Return the (x, y) coordinate for the center point of the cell that contains the specified text.  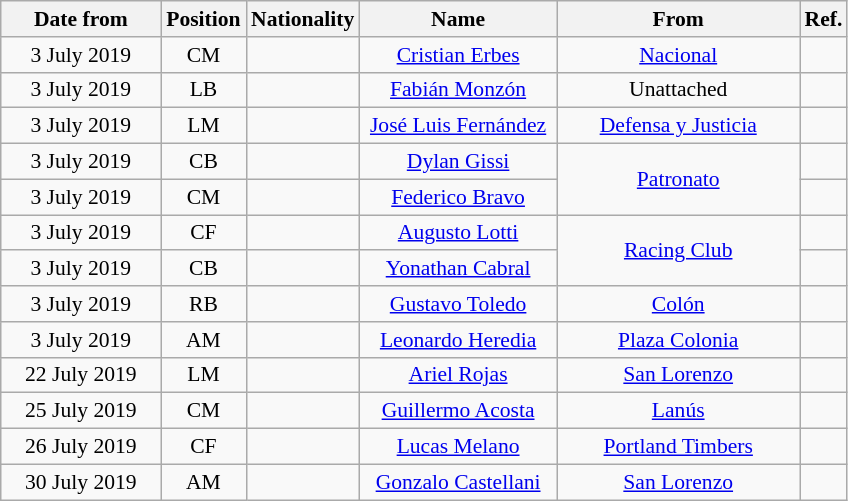
Defensa y Justicia (678, 126)
Dylan Gissi (458, 162)
Guillermo Acosta (458, 411)
Lucas Melano (458, 447)
Federico Bravo (458, 197)
Ariel Rojas (458, 375)
Name (458, 19)
Fabián Monzón (458, 90)
RB (204, 304)
30 July 2019 (81, 482)
Cristian Erbes (458, 55)
Lanús (678, 411)
Position (204, 19)
LB (204, 90)
Gustavo Toledo (458, 304)
Augusto Lotti (458, 233)
Unattached (678, 90)
Plaza Colonia (678, 340)
Ref. (824, 19)
26 July 2019 (81, 447)
22 July 2019 (81, 375)
Colón (678, 304)
Date from (81, 19)
25 July 2019 (81, 411)
From (678, 19)
José Luis Fernández (458, 126)
Patronato (678, 180)
Yonathan Cabral (458, 269)
Nacional (678, 55)
Gonzalo Castellani (458, 482)
Leonardo Heredia (458, 340)
Nationality (302, 19)
Racing Club (678, 250)
Portland Timbers (678, 447)
